Scan for the cell matching the given text and deliver its [X, Y] coordinate at center. 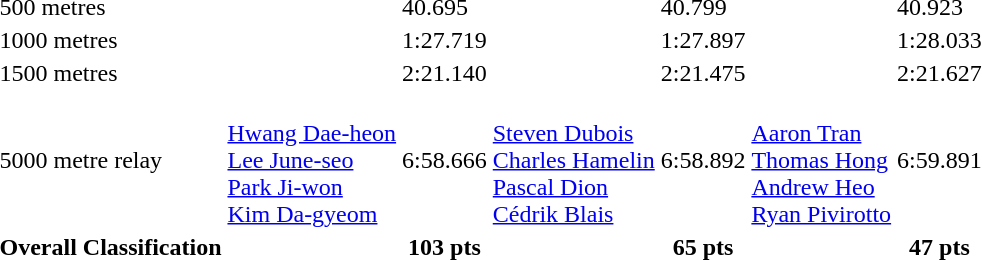
Hwang Dae-heonLee June-seoPark Ji-wonKim Da-gyeom [312, 160]
6:58.892 [703, 160]
6:58.666 [445, 160]
2:21.140 [445, 73]
1:27.897 [703, 40]
Steven DuboisCharles HamelinPascal DionCédrik Blais [574, 160]
1:27.719 [445, 40]
2:21.475 [703, 73]
Aaron TranThomas HongAndrew HeoRyan Pivirotto [822, 160]
